Provide the [X, Y] coordinate of the cell's center where the given text is located.  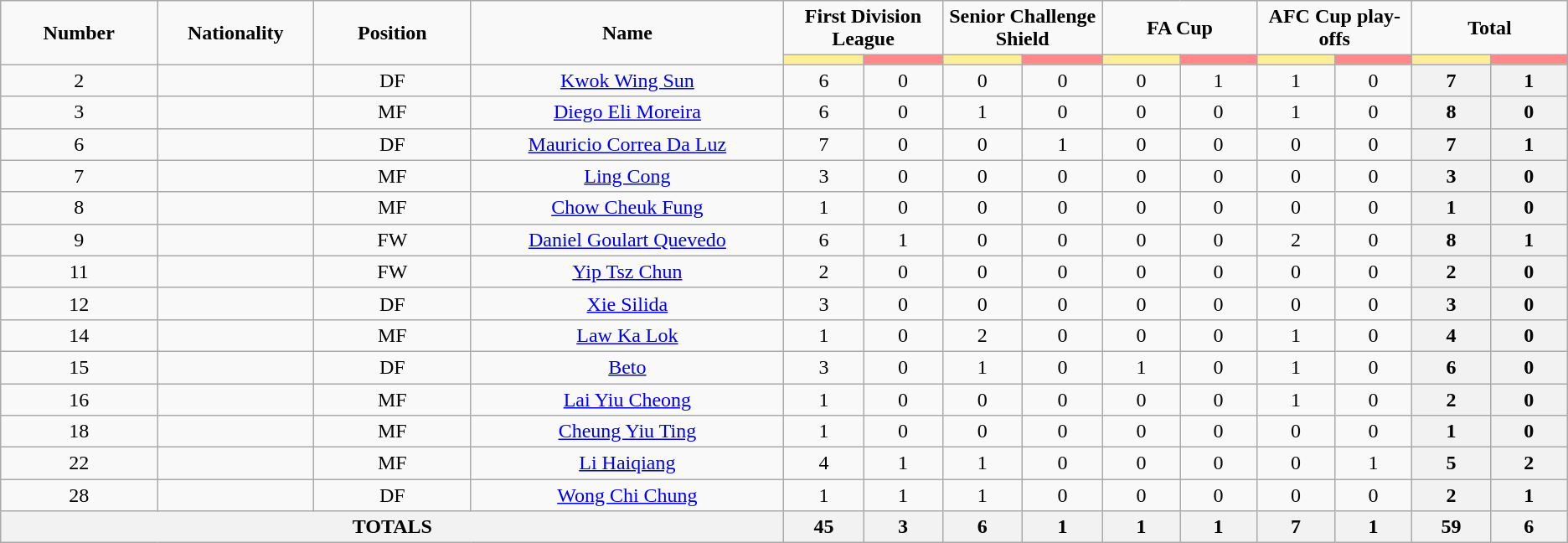
9 [79, 240]
Law Ka Lok [627, 335]
Nationality [236, 33]
Ling Cong [627, 176]
59 [1451, 527]
FA Cup [1179, 28]
Total [1489, 28]
16 [79, 400]
Xie Silida [627, 303]
First Division League [863, 28]
11 [79, 271]
12 [79, 303]
18 [79, 432]
Kwok Wing Sun [627, 80]
Yip Tsz Chun [627, 271]
Cheung Yiu Ting [627, 432]
28 [79, 495]
45 [824, 527]
Number [79, 33]
TOTALS [392, 527]
Daniel Goulart Quevedo [627, 240]
5 [1451, 463]
15 [79, 367]
Diego Eli Moreira [627, 112]
Position [392, 33]
AFC Cup play-offs [1335, 28]
Mauricio Correa Da Luz [627, 144]
Lai Yiu Cheong [627, 400]
Beto [627, 367]
Senior Challenge Shield [1022, 28]
Li Haiqiang [627, 463]
14 [79, 335]
Wong Chi Chung [627, 495]
22 [79, 463]
Chow Cheuk Fung [627, 208]
Name [627, 33]
